Provide the [X, Y] coordinate of the cell's center where the given text is located.  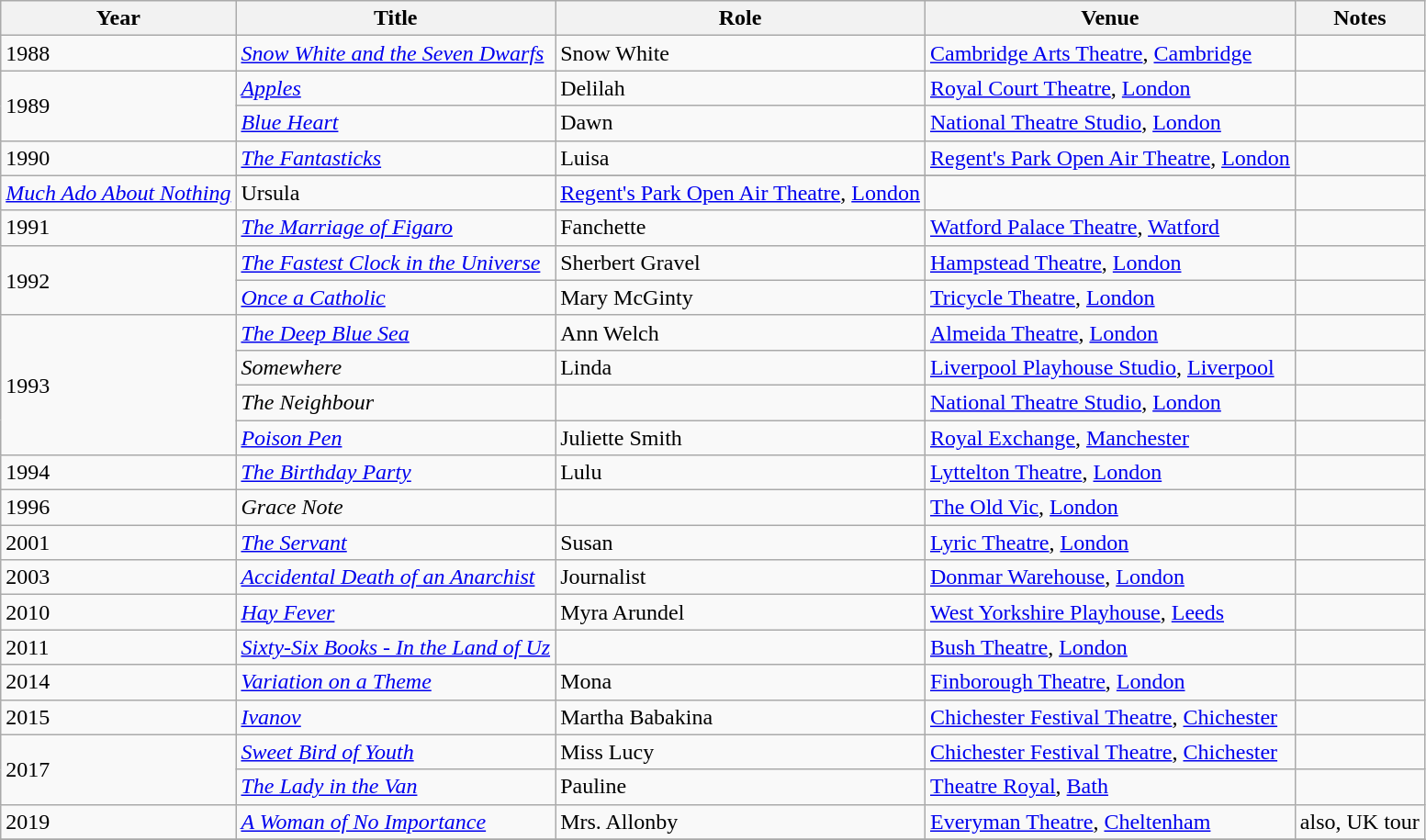
Cambridge Arts Theatre, Cambridge [1109, 53]
Role [740, 18]
The Neighbour [396, 402]
Blue Heart [396, 123]
Juliette Smith [740, 438]
Donmar Warehouse, London [1109, 577]
1989 [118, 106]
1993 [118, 385]
A Woman of No Importance [396, 822]
Watford Palace Theatre, Watford [1109, 228]
Snow White and the Seven Dwarfs [396, 53]
Lyttelton Theatre, London [1109, 473]
The Birthday Party [396, 473]
The Fastest Clock in the Universe [396, 263]
The Deep Blue Sea [396, 332]
Hay Fever [396, 612]
Theatre Royal, Bath [1109, 787]
Ivanov [396, 717]
Grace Note [396, 508]
Susan [740, 543]
2017 [118, 769]
1988 [118, 53]
1996 [118, 508]
Lulu [740, 473]
Dawn [740, 123]
also, UK tour [1359, 822]
Linda [740, 367]
Variation on a Theme [396, 682]
Title [396, 18]
1992 [118, 280]
Sixty-Six Books - In the Land of Uz [396, 647]
The Servant [396, 543]
Fanchette [740, 228]
Somewhere [396, 367]
Martha Babakina [740, 717]
Miss Lucy [740, 752]
Sweet Bird of Youth [396, 752]
Much Ado About Nothing [118, 193]
Apples [396, 88]
Pauline [740, 787]
The Marriage of Figaro [396, 228]
Lyric Theatre, London [1109, 543]
Venue [1109, 18]
2011 [118, 647]
Liverpool Playhouse Studio, Liverpool [1109, 367]
2003 [118, 577]
Year [118, 18]
Bush Theatre, London [1109, 647]
2001 [118, 543]
The Old Vic, London [1109, 508]
2019 [118, 822]
Luisa [740, 158]
Poison Pen [396, 438]
Ann Welch [740, 332]
Delilah [740, 88]
Tricycle Theatre, London [1109, 297]
Hampstead Theatre, London [1109, 263]
West Yorkshire Playhouse, Leeds [1109, 612]
2010 [118, 612]
Royal Exchange, Manchester [1109, 438]
Almeida Theatre, London [1109, 332]
Mona [740, 682]
2015 [118, 717]
1991 [118, 228]
Accidental Death of an Anarchist [396, 577]
Everyman Theatre, Cheltenham [1109, 822]
Finborough Theatre, London [1109, 682]
1990 [118, 158]
Sherbert Gravel [740, 263]
Mary McGinty [740, 297]
Ursula [396, 193]
Royal Court Theatre, London [1109, 88]
Snow White [740, 53]
2014 [118, 682]
Myra Arundel [740, 612]
1994 [118, 473]
Journalist [740, 577]
Once a Catholic [396, 297]
Mrs. Allonby [740, 822]
Notes [1359, 18]
The Fantasticks [396, 158]
The Lady in the Van [396, 787]
